Output the [x, y] coordinate of the center of the cell containing the given text.  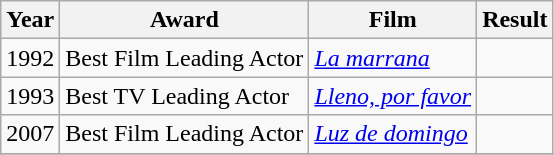
1992 [30, 58]
Award [184, 20]
1993 [30, 96]
Lleno, por favor [393, 96]
Best TV Leading Actor [184, 96]
Result [515, 20]
Film [393, 20]
La marrana [393, 58]
2007 [30, 134]
Year [30, 20]
Luz de domingo [393, 134]
